From the cell containing the given text, extract its center point as [X, Y] coordinate. 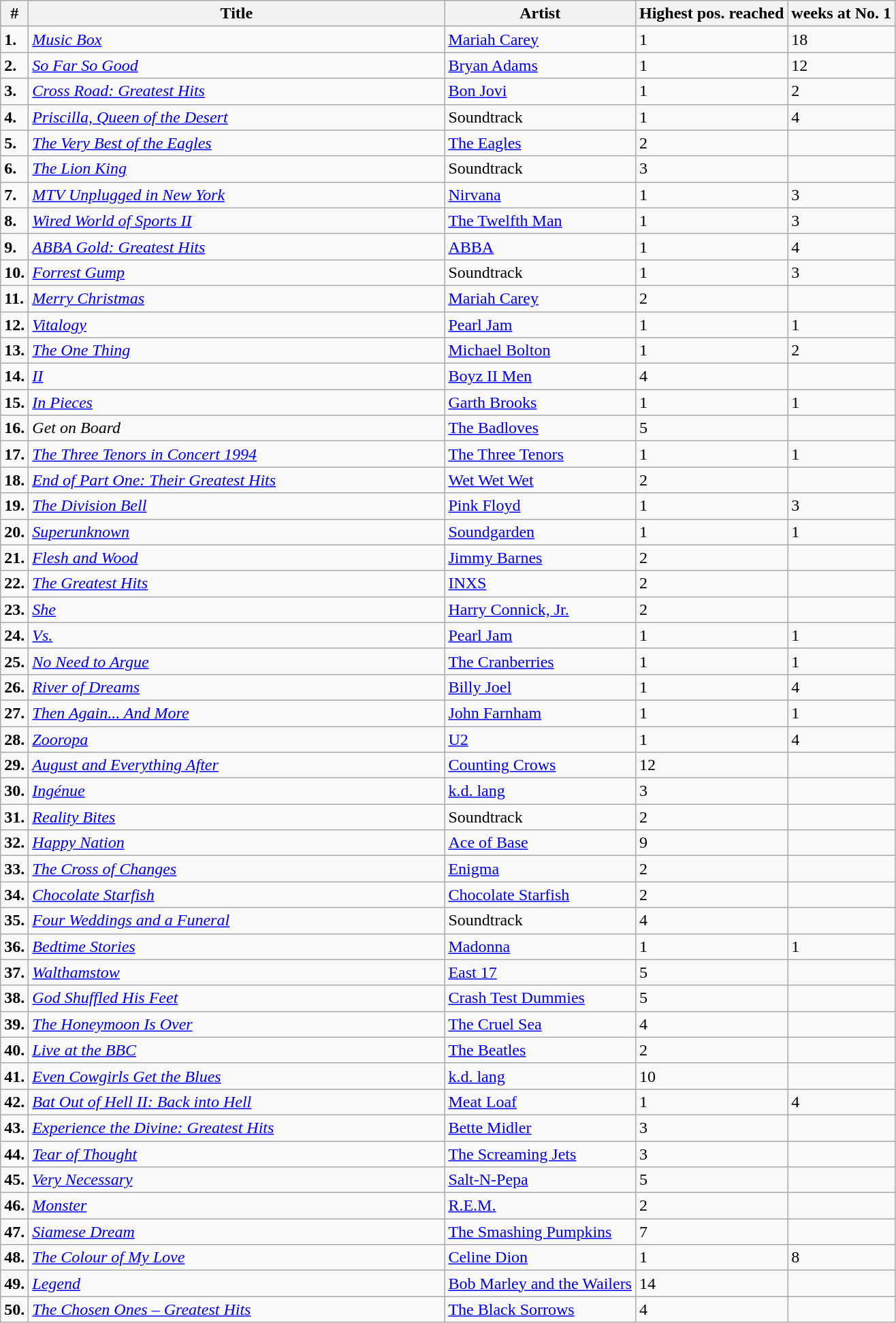
35. [15, 921]
Bette Midler [541, 1128]
12. [15, 325]
14. [15, 377]
Very Necessary [237, 1180]
45. [15, 1180]
9. [15, 246]
Crash Test Dummies [541, 998]
47. [15, 1232]
48. [15, 1258]
The One Thing [237, 351]
Happy Nation [237, 843]
32. [15, 843]
Jimmy Barnes [541, 558]
MTV Unplugged in New York [237, 195]
26. [15, 687]
19. [15, 506]
The Twelfth Man [541, 221]
Superunknown [237, 532]
The Honeymoon Is Over [237, 1024]
28. [15, 739]
36. [15, 946]
She [237, 609]
Tear of Thought [237, 1154]
The Very Best of the Eagles [237, 143]
23. [15, 609]
The Lion King [237, 169]
Billy Joel [541, 687]
East 17 [541, 972]
22. [15, 584]
14 [711, 1284]
God Shuffled His Feet [237, 998]
37. [15, 972]
Bryan Adams [541, 65]
Walthamstow [237, 972]
The Badloves [541, 428]
The Cross of Changes [237, 869]
Pink Floyd [541, 506]
21. [15, 558]
8. [15, 221]
24. [15, 635]
18 [842, 39]
6. [15, 169]
Four Weddings and a Funeral [237, 921]
Priscilla, Queen of the Desert [237, 117]
weeks at No. 1 [842, 14]
Wired World of Sports II [237, 221]
Bon Jovi [541, 91]
Even Cowgirls Get the Blues [237, 1076]
The Cranberries [541, 661]
20. [15, 532]
10 [711, 1076]
Garth Brooks [541, 402]
18. [15, 480]
39. [15, 1024]
15. [15, 402]
Ingénue [237, 791]
Forrest Gump [237, 272]
Title [237, 14]
Salt-N-Pepa [541, 1180]
The Colour of My Love [237, 1258]
Bat Out of Hell II: Back into Hell [237, 1102]
11. [15, 298]
Soundgarden [541, 532]
41. [15, 1076]
II [237, 377]
40. [15, 1050]
Madonna [541, 946]
34. [15, 895]
44. [15, 1154]
Experience the Divine: Greatest Hits [237, 1128]
7 [711, 1232]
The Screaming Jets [541, 1154]
Zooropa [237, 739]
The Smashing Pumpkins [541, 1232]
30. [15, 791]
2. [15, 65]
The Beatles [541, 1050]
U2 [541, 739]
Legend [237, 1284]
Cross Road: Greatest Hits [237, 91]
The Three Tenors in Concert 1994 [237, 454]
INXS [541, 584]
10. [15, 272]
Meat Loaf [541, 1102]
9 [711, 843]
ABBA [541, 246]
43. [15, 1128]
In Pieces [237, 402]
Celine Dion [541, 1258]
33. [15, 869]
29. [15, 765]
John Farnham [541, 713]
Bob Marley and the Wailers [541, 1284]
August and Everything After [237, 765]
Counting Crows [541, 765]
27. [15, 713]
Enigma [541, 869]
The Black Sorrows [541, 1309]
17. [15, 454]
So Far So Good [237, 65]
25. [15, 661]
Monster [237, 1206]
7. [15, 195]
5. [15, 143]
The Chosen Ones – Greatest Hits [237, 1309]
42. [15, 1102]
Wet Wet Wet [541, 480]
8 [842, 1258]
Live at the BBC [237, 1050]
16. [15, 428]
Siamese Dream [237, 1232]
Music Box [237, 39]
Vitalogy [237, 325]
Merry Christmas [237, 298]
Then Again... And More [237, 713]
The Eagles [541, 143]
38. [15, 998]
Flesh and Wood [237, 558]
Reality Bites [237, 817]
End of Part One: Their Greatest Hits [237, 480]
The Three Tenors [541, 454]
The Division Bell [237, 506]
River of Dreams [237, 687]
# [15, 14]
Nirvana [541, 195]
Artist [541, 14]
50. [15, 1309]
1. [15, 39]
31. [15, 817]
Boyz II Men [541, 377]
ABBA Gold: Greatest Hits [237, 246]
Get on Board [237, 428]
The Greatest Hits [237, 584]
Vs. [237, 635]
R.E.M. [541, 1206]
No Need to Argue [237, 661]
Highest pos. reached [711, 14]
The Cruel Sea [541, 1024]
46. [15, 1206]
Ace of Base [541, 843]
Bedtime Stories [237, 946]
Harry Connick, Jr. [541, 609]
49. [15, 1284]
3. [15, 91]
Michael Bolton [541, 351]
4. [15, 117]
13. [15, 351]
